Detect which cell encompasses the target text, then output its (X, Y) center coordinate. 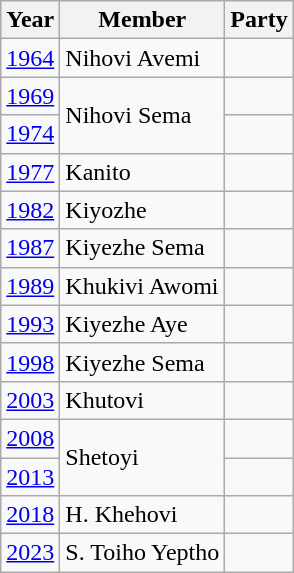
2018 (30, 515)
Kiyozhe (142, 210)
Kiyezhe Aye (142, 324)
Shetoyi (142, 457)
1993 (30, 324)
Year (30, 20)
Nihovi Avemi (142, 58)
Party (259, 20)
1982 (30, 210)
2023 (30, 553)
1964 (30, 58)
S. Toiho Yeptho (142, 553)
Nihovi Sema (142, 115)
2003 (30, 400)
H. Khehovi (142, 515)
1969 (30, 96)
Kanito (142, 172)
2013 (30, 477)
2008 (30, 438)
1974 (30, 134)
1989 (30, 286)
Member (142, 20)
Khukivi Awomi (142, 286)
1998 (30, 362)
1977 (30, 172)
1987 (30, 248)
Khutovi (142, 400)
